Return the [X, Y] coordinate for the center point of the cell that contains the specified text.  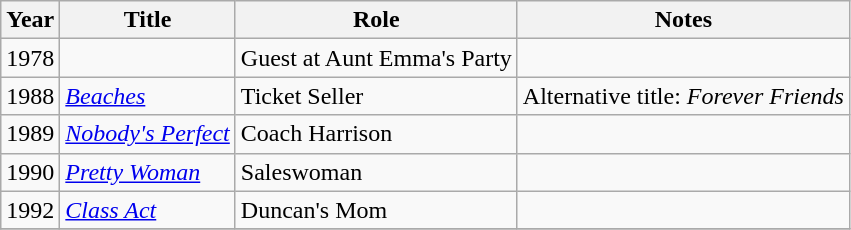
1992 [30, 210]
1989 [30, 134]
Role [376, 20]
Alternative title: Forever Friends [683, 96]
Duncan's Mom [376, 210]
Class Act [148, 210]
Pretty Woman [148, 172]
Guest at Aunt Emma's Party [376, 58]
Ticket Seller [376, 96]
Beaches [148, 96]
Notes [683, 20]
Saleswoman [376, 172]
Year [30, 20]
Coach Harrison [376, 134]
Title [148, 20]
1990 [30, 172]
Nobody's Perfect [148, 134]
1978 [30, 58]
1988 [30, 96]
